Extract the (x, y) coordinate from the center of the cell holding the provided text.  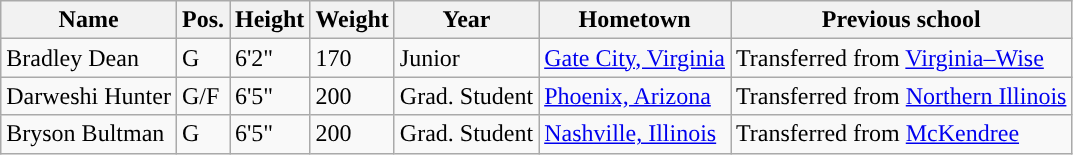
Transferred from Northern Illinois (900, 96)
Phoenix, Arizona (635, 96)
Height (270, 20)
Junior (466, 58)
Bryson Bultman (89, 134)
Nashville, Illinois (635, 134)
Name (89, 20)
Weight (352, 20)
6'2" (270, 58)
Year (466, 20)
Transferred from Virginia–Wise (900, 58)
Bradley Dean (89, 58)
170 (352, 58)
Darweshi Hunter (89, 96)
Transferred from McKendree (900, 134)
Previous school (900, 20)
Gate City, Virginia (635, 58)
Pos. (202, 20)
Hometown (635, 20)
G/F (202, 96)
